Extract the [x, y] coordinate from the center of the cell holding the provided text.  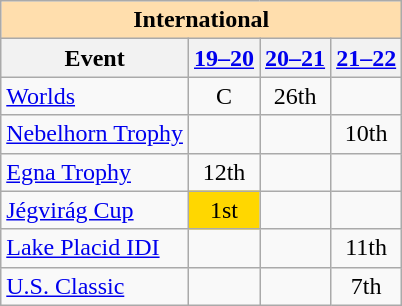
Jégvirág Cup [95, 210]
1st [224, 210]
20–21 [296, 58]
Worlds [95, 96]
Egna Trophy [95, 172]
19–20 [224, 58]
U.S. Classic [95, 286]
11th [366, 248]
7th [366, 286]
21–22 [366, 58]
C [224, 96]
26th [296, 96]
International [202, 20]
Nebelhorn Trophy [95, 134]
Lake Placid IDI [95, 248]
12th [224, 172]
10th [366, 134]
Event [95, 58]
